Return (x, y) of the center of cell containing provided text 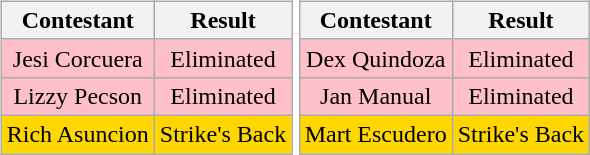
Lizzy Pecson (78, 96)
Mart Escudero (376, 134)
Jan Manual (376, 96)
Rich Asuncion (78, 134)
Jesi Corcuera (78, 58)
Dex Quindoza (376, 58)
